Output the [x, y] coordinate of the center of the cell containing the given text.  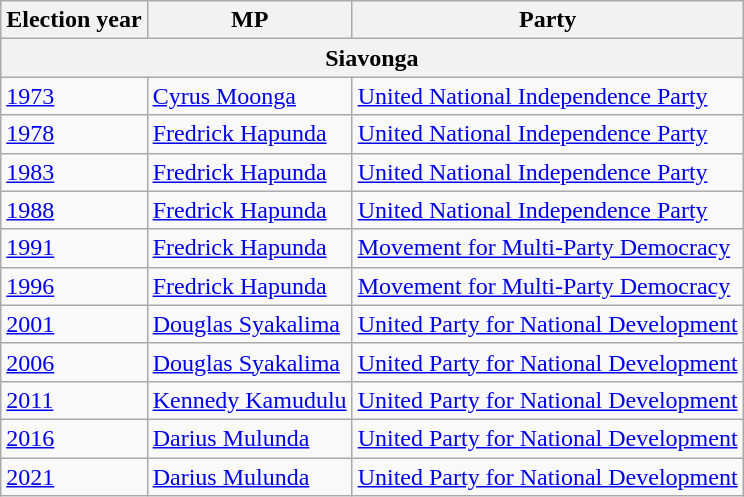
Kennedy Kamudulu [250, 400]
MP [250, 20]
Election year [74, 20]
2016 [74, 438]
2021 [74, 477]
Cyrus Moonga [250, 96]
Party [548, 20]
1988 [74, 210]
2001 [74, 324]
1978 [74, 134]
2006 [74, 362]
2011 [74, 400]
1973 [74, 96]
1996 [74, 286]
1983 [74, 172]
1991 [74, 248]
Siavonga [372, 58]
